Provide the [X, Y] coordinate of the cell's center where the given text is located.  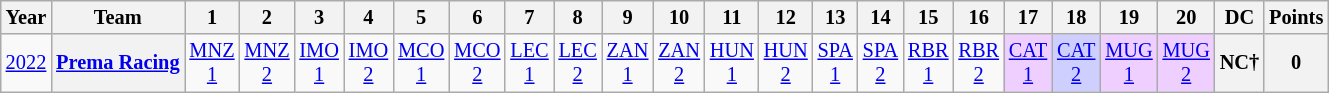
5 [421, 17]
Points [1296, 17]
LEC2 [578, 63]
4 [368, 17]
Year [26, 17]
NC† [1240, 63]
DC [1240, 17]
16 [978, 17]
HUN1 [732, 63]
14 [880, 17]
MNZ2 [266, 63]
MNZ1 [212, 63]
CAT1 [1028, 63]
18 [1076, 17]
11 [732, 17]
SPA2 [880, 63]
7 [529, 17]
LEC1 [529, 63]
2 [266, 17]
Prema Racing [118, 63]
MUG1 [1128, 63]
17 [1028, 17]
15 [928, 17]
13 [836, 17]
12 [786, 17]
19 [1128, 17]
Team [118, 17]
RBR2 [978, 63]
ZAN1 [628, 63]
10 [679, 17]
0 [1296, 63]
ZAN2 [679, 63]
RBR1 [928, 63]
IMO2 [368, 63]
MUG2 [1186, 63]
8 [578, 17]
MCO2 [477, 63]
HUN2 [786, 63]
IMO1 [318, 63]
CAT2 [1076, 63]
3 [318, 17]
9 [628, 17]
6 [477, 17]
SPA1 [836, 63]
MCO1 [421, 63]
2022 [26, 63]
1 [212, 17]
20 [1186, 17]
